From the cell containing the given text, extract its center point as [X, Y] coordinate. 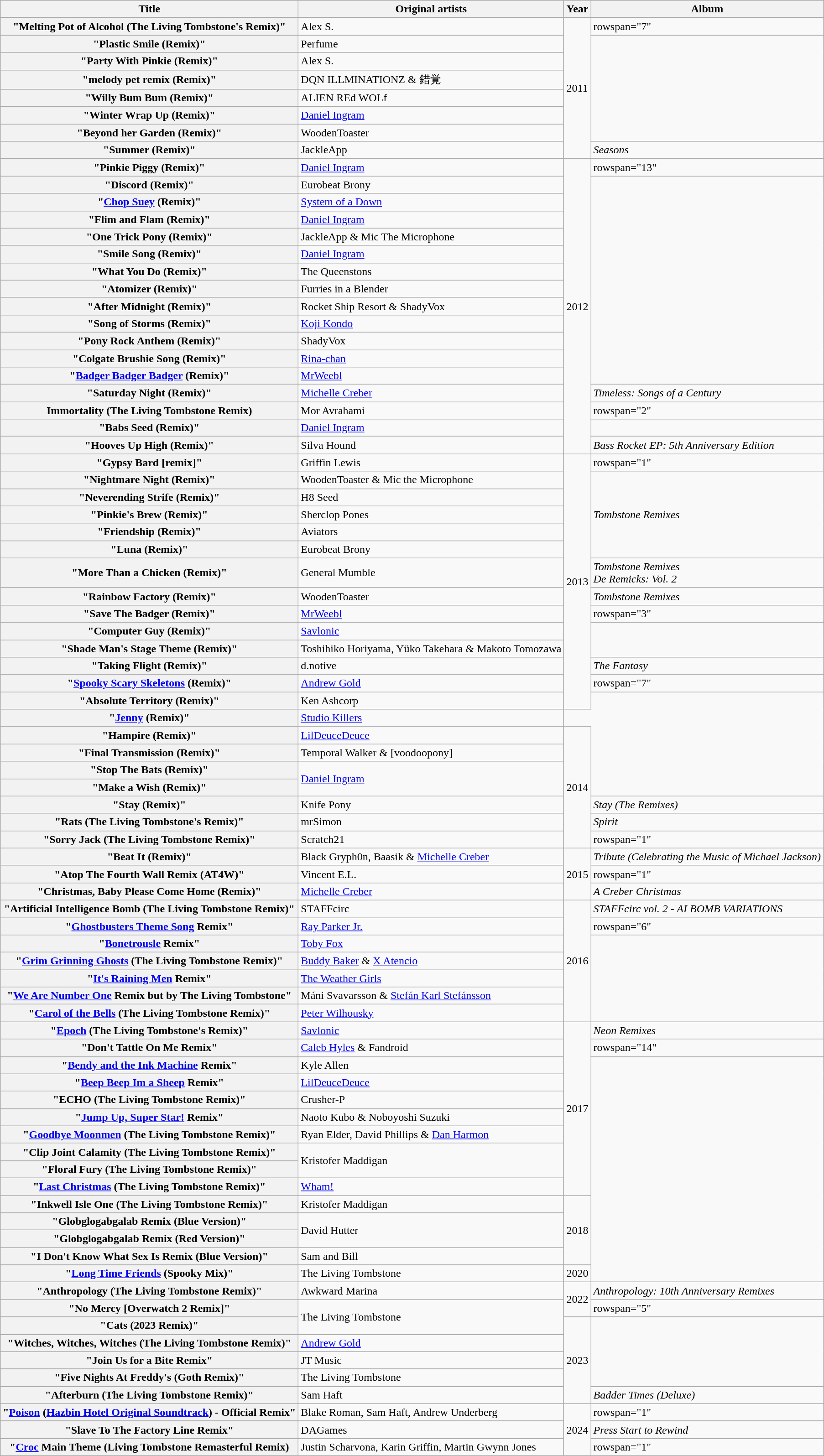
"Colgate Brushie Song (Remix)" [150, 358]
"Spooky Scary Skeletons (Remix)" [150, 683]
Immortality (The Living Tombstone Remix) [150, 411]
"Flim and Flam (Remix)" [150, 219]
Press Start to Rewind [707, 1430]
"Jenny (Remix)" [150, 718]
"Beyond her Garden (Remix)" [150, 133]
Vincent E.L. [431, 874]
rowspan="5" [707, 1308]
"Five Nights At Freddy's (Goth Remix)" [150, 1378]
Ryan Elder, David Phillips & Dan Harmon [431, 1134]
2018 [578, 1230]
Knife Pony [431, 805]
Rina-chan [431, 358]
Original artists [431, 9]
"Discord (Remix)" [150, 185]
Furries in a Blender [431, 289]
Studio Killers [431, 718]
"Atomizer (Remix)" [150, 289]
JT Music [431, 1360]
"Friendship (Remix)" [150, 532]
2014 [578, 787]
"We Are Number One Remix but by The Living Tombstone" [150, 996]
"Stay (Remix)" [150, 805]
Buddy Baker & X Atencio [431, 961]
The Queenstons [431, 271]
Stay (The Remixes) [707, 805]
"Christmas, Baby Please Come Home (Remix)" [150, 891]
"melody pet remix (Remix)" [150, 79]
WoodenToaster & Mic the Microphone [431, 480]
Sam and Bill [431, 1256]
Awkward Marina [431, 1291]
Temporal Walker & [voodoopony] [431, 753]
"Pony Rock Anthem (Remix)" [150, 341]
"Beep Beep Im a Sheep Remix" [150, 1082]
"Long Time Friends (Spooky Mix)" [150, 1274]
Bass Rocket EP: 5th Anniversary Edition [707, 445]
"Poison (Hazbin Hotel Original Soundtrack) - Official Remix" [150, 1412]
Máni Svavarsson & Stefán Karl Stefánsson [431, 996]
"Hooves Up High (Remix)" [150, 445]
Seasons [707, 150]
"More Than a Chicken (Remix)" [150, 573]
"Goodbye Moonmen (The Living Tombstone Remix)" [150, 1134]
JackleApp [431, 150]
Griffin Lewis [431, 463]
mrSimon [431, 822]
"Smile Song (Remix)" [150, 254]
"ECHO (The Living Tombstone Remix)" [150, 1100]
"Slave To The Factory Line Remix" [150, 1430]
"Last Christmas (The Living Tombstone Remix)" [150, 1186]
"Neverending Strife (Remix)" [150, 497]
"Globglogabgalab Remix (Blue Version)" [150, 1222]
"Floral Fury (The Living Tombstone Remix)" [150, 1169]
"I Don't Know What Sex Is Remix (Blue Version)" [150, 1256]
Toby Fox [431, 944]
"Song of Storms (Remix)" [150, 323]
Scratch21 [431, 839]
"Epoch (The Living Tombstone's Remix)" [150, 1030]
"Hampire (Remix)" [150, 735]
Sherclop Pones [431, 515]
General Mumble [431, 573]
The Fantasy [707, 666]
"Artificial Intelligence Bomb (The Living Tombstone Remix)" [150, 909]
David Hutter [431, 1230]
2023 [578, 1360]
Caleb Hyles & Fandroid [431, 1048]
2016 [578, 961]
The Weather Girls [431, 978]
ShadyVox [431, 341]
2024 [578, 1430]
d.notive [431, 666]
"Absolute Territory (Remix)" [150, 701]
"No Mercy [Overwatch 2 Remix]" [150, 1308]
Koji Kondo [431, 323]
"What You Do (Remix)" [150, 271]
Black Gryph0n, Baasik & Michelle Creber [431, 857]
2020 [578, 1274]
2011 [578, 88]
rowspan="14" [707, 1048]
rowspan="2" [707, 411]
"Don't Tattle On Me Remix" [150, 1048]
Peter Wilhousky [431, 1013]
Tombstone RemixesDe Remicks: Vol. 2 [707, 573]
"Sorry Jack (The Living Tombstone Remix)" [150, 839]
"Rats (The Living Tombstone's Remix)" [150, 822]
"Croc Main Theme (Living Tombstone Remasterful Remix) [150, 1447]
Anthropology: 10th Anniversary Remixes [707, 1291]
"Bendy and the Ink Machine Remix" [150, 1065]
STAFFcirc [431, 909]
Ray Parker Jr. [431, 926]
Aviators [431, 532]
"Witches, Witches, Witches (The Living Tombstone Remix)" [150, 1343]
Silva Hound [431, 445]
System of a Down [431, 202]
"Final Transmission (Remix)" [150, 753]
"Winter Wrap Up (Remix)" [150, 115]
Title [150, 9]
JackleApp & Mic The Microphone [431, 237]
"Carol of the Bells (The Living Tombstone Remix)" [150, 1013]
"Globglogabgalab Remix (Red Version)" [150, 1239]
"Anthropology (The Living Tombstone Remix)" [150, 1291]
"Afterburn (The Living Tombstone Remix)" [150, 1395]
Badder Times (Deluxe) [707, 1395]
"Saturday Night (Remix)" [150, 393]
Mor Avrahami [431, 411]
"Computer Guy (Remix)" [150, 631]
Toshihiko Horiyama, Yüko Takehara & Makoto Tomozawa [431, 648]
"Melting Pot of Alcohol (The Living Tombstone's Remix)" [150, 26]
"Badger Badger Badger (Remix)" [150, 376]
Rocket Ship Resort & ShadyVox [431, 306]
"Save The Badger (Remix)" [150, 614]
Ken Ashcorp [431, 701]
"Stop The Bats (Remix)" [150, 770]
2022 [578, 1300]
STAFFcirc vol. 2 - AI BOMB VARIATIONS [707, 909]
"It's Raining Men Remix" [150, 978]
"Clip Joint Calamity (The Living Tombstone Remix)" [150, 1152]
2017 [578, 1108]
rowspan="13" [707, 167]
A Creber Christmas [707, 891]
"Make a Wish (Remix)" [150, 787]
H8 Seed [431, 497]
Wham! [431, 1186]
"Grim Grinning Ghosts (The Living Tombstone Remix)" [150, 961]
2012 [578, 307]
"After Midnight (Remix)" [150, 306]
"Luna (Remix)" [150, 549]
DAGames [431, 1430]
Neon Remixes [707, 1030]
"Join Us for a Bite Remix" [150, 1360]
rowspan="6" [707, 926]
"Cats (2023 Remix)" [150, 1326]
Spirit [707, 822]
"Nightmare Night (Remix)" [150, 480]
"Bonetrousle Remix" [150, 944]
"Babs Seed (Remix)" [150, 428]
Tribute (Celebrating the Music of Michael Jackson) [707, 857]
"One Trick Pony (Remix)" [150, 237]
Timeless: Songs of a Century [707, 393]
"Beat It (Remix)" [150, 857]
"Pinkie Piggy (Remix)" [150, 167]
"Chop Suey (Remix)" [150, 202]
"Pinkie's Brew (Remix)" [150, 515]
"Shade Man's Stage Theme (Remix)" [150, 648]
"Gypsy Bard [remix]" [150, 463]
Sam Haft [431, 1395]
"Taking Flight (Remix)" [150, 666]
"Summer (Remix)" [150, 150]
"Plastic Smile (Remix)" [150, 44]
Album [707, 9]
Crusher-P [431, 1100]
"Party With Pinkie (Remix)" [150, 61]
Blake Roman, Sam Haft, Andrew Underberg [431, 1412]
rowspan="3" [707, 614]
"Jump Up, Super Star! Remix" [150, 1117]
Perfume [431, 44]
"Rainbow Factory (Remix)" [150, 596]
"Ghostbusters Theme Song Remix" [150, 926]
"Willy Bum Bum (Remix)" [150, 98]
Naoto Kubo & Noboyoshi Suzuki [431, 1117]
Year [578, 9]
DQN ILLMINATIONZ & 錯覚 [431, 79]
"Atop The Fourth Wall Remix (AT4W)" [150, 874]
2015 [578, 874]
"Inkwell Isle One (The Living Tombstone Remix)" [150, 1204]
ALIEN REd WOLf [431, 98]
Justin Scharvona, Karin Griffin, Martin Gwynn Jones [431, 1447]
Kyle Allen [431, 1065]
2013 [578, 582]
